Capture the cell that displays the provided text and extract its (X, Y) central coordinate. 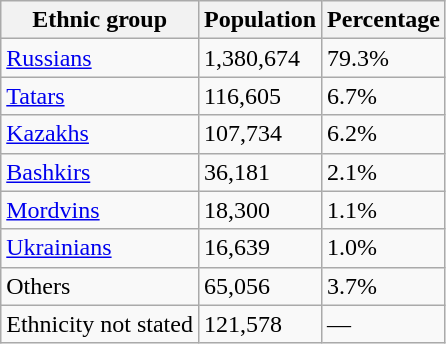
2.1% (384, 172)
Kazakhs (100, 134)
1.0% (384, 248)
65,056 (260, 286)
Bashkirs (100, 172)
— (384, 324)
1.1% (384, 210)
Ethnic group (100, 20)
36,181 (260, 172)
116,605 (260, 96)
3.7% (384, 286)
16,639 (260, 248)
18,300 (260, 210)
Ukrainians (100, 248)
107,734 (260, 134)
Ethnicity not stated (100, 324)
6.7% (384, 96)
79.3% (384, 58)
Mordvins (100, 210)
6.2% (384, 134)
Percentage (384, 20)
Russians (100, 58)
1,380,674 (260, 58)
121,578 (260, 324)
Others (100, 286)
Tatars (100, 96)
Population (260, 20)
